Output the (x, y) coordinate of the center of the cell containing the given text.  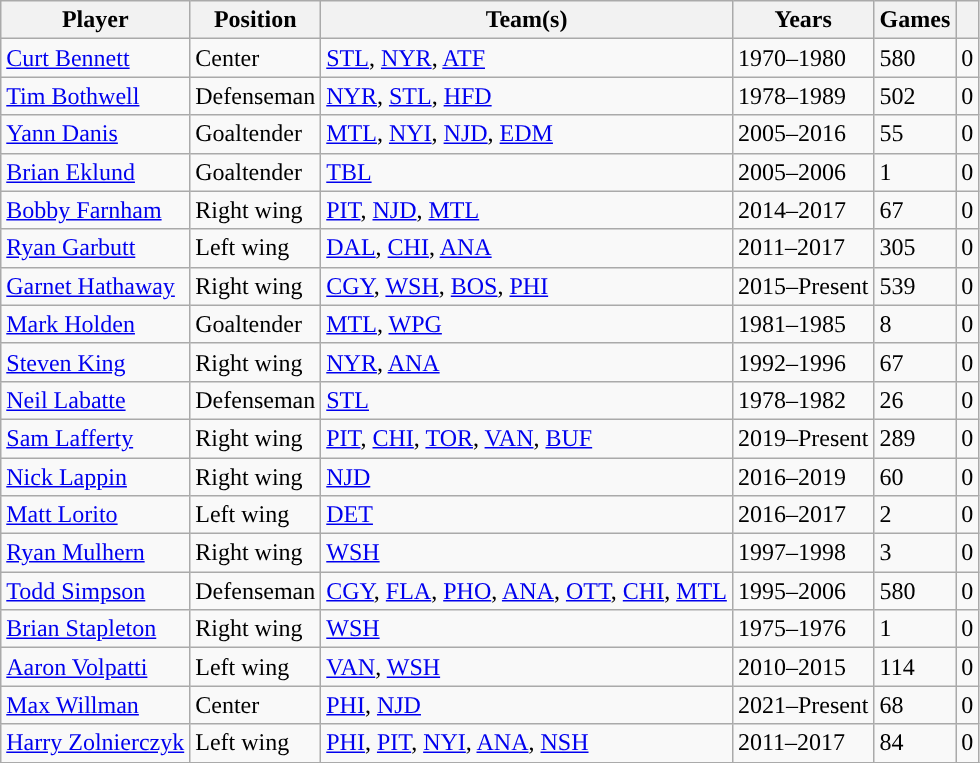
Brian Eklund (96, 172)
CGY, FLA, PHO, ANA, OTT, CHI, MTL (527, 591)
Neil Labatte (96, 400)
2 (915, 515)
Sam Lafferty (96, 438)
2019–Present (803, 438)
2005–2016 (803, 134)
26 (915, 400)
68 (915, 705)
2016–2019 (803, 477)
Ryan Mulhern (96, 553)
Max Willman (96, 705)
2014–2017 (803, 210)
STL (527, 400)
2005–2006 (803, 172)
CGY, WSH, BOS, PHI (527, 286)
Aaron Volpatti (96, 667)
1997–1998 (803, 553)
Position (256, 20)
Games (915, 20)
Steven King (96, 362)
1992–1996 (803, 362)
Mark Holden (96, 324)
NYR, ANA (527, 362)
502 (915, 96)
Team(s) (527, 20)
TBL (527, 172)
PHI, NJD (527, 705)
PHI, PIT, NYI, ANA, NSH (527, 743)
Matt Lorito (96, 515)
114 (915, 667)
2021–Present (803, 705)
DET (527, 515)
3 (915, 553)
Years (803, 20)
VAN, WSH (527, 667)
1975–1976 (803, 629)
Yann Danis (96, 134)
NJD (527, 477)
539 (915, 286)
Nick Lappin (96, 477)
NYR, STL, HFD (527, 96)
289 (915, 438)
Todd Simpson (96, 591)
STL, NYR, ATF (527, 58)
1995–2006 (803, 591)
Harry Zolnierczyk (96, 743)
1981–1985 (803, 324)
MTL, WPG (527, 324)
Tim Bothwell (96, 96)
55 (915, 134)
305 (915, 248)
Player (96, 20)
1978–1982 (803, 400)
2015–Present (803, 286)
PIT, NJD, MTL (527, 210)
60 (915, 477)
1978–1989 (803, 96)
8 (915, 324)
2010–2015 (803, 667)
MTL, NYI, NJD, EDM (527, 134)
Garnet Hathaway (96, 286)
DAL, CHI, ANA (527, 248)
1970–1980 (803, 58)
2016–2017 (803, 515)
Bobby Farnham (96, 210)
PIT, CHI, TOR, VAN, BUF (527, 438)
84 (915, 743)
Brian Stapleton (96, 629)
Ryan Garbutt (96, 248)
Curt Bennett (96, 58)
